Extract the [X, Y] coordinate from the center of the cell holding the provided text.  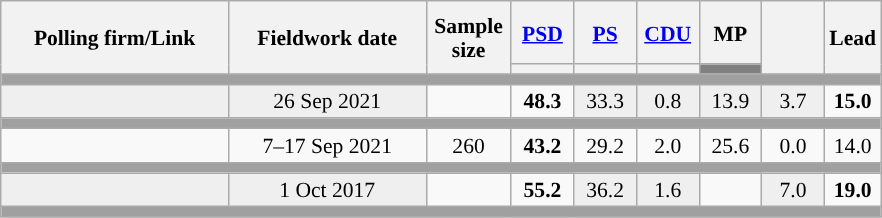
Polling firm/Link [115, 38]
PS [606, 32]
3.7 [794, 101]
PSD [542, 32]
14.0 [852, 146]
1 Oct 2017 [327, 190]
260 [468, 146]
48.3 [542, 101]
CDU [668, 32]
0.0 [794, 146]
43.2 [542, 146]
25.6 [730, 146]
7.0 [794, 190]
MP [730, 32]
26 Sep 2021 [327, 101]
15.0 [852, 101]
Lead [852, 38]
33.3 [606, 101]
2.0 [668, 146]
36.2 [606, 190]
19.0 [852, 190]
Fieldwork date [327, 38]
Sample size [468, 38]
0.8 [668, 101]
1.6 [668, 190]
7–17 Sep 2021 [327, 146]
29.2 [606, 146]
13.9 [730, 101]
55.2 [542, 190]
